Scan for the cell matching the given text and deliver its [X, Y] coordinate at center. 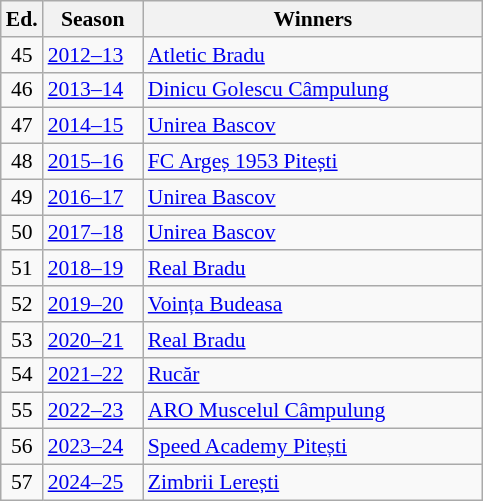
2015–16 [93, 162]
ARO Muscelul Câmpulung [313, 411]
Voința Budeasa [313, 304]
2014–15 [93, 126]
56 [22, 447]
49 [22, 197]
Rucăr [313, 375]
2018–19 [93, 269]
Speed Academy Pitești [313, 447]
57 [22, 482]
54 [22, 375]
2013–14 [93, 90]
Dinicu Golescu Câmpulung [313, 90]
Atletic Bradu [313, 55]
52 [22, 304]
Zimbrii Lerești [313, 482]
2012–13 [93, 55]
Season [93, 19]
45 [22, 55]
47 [22, 126]
51 [22, 269]
2019–20 [93, 304]
55 [22, 411]
Winners [313, 19]
2021–22 [93, 375]
2024–25 [93, 482]
2017–18 [93, 233]
FC Argeș 1953 Pitești [313, 162]
2016–17 [93, 197]
Ed. [22, 19]
2022–23 [93, 411]
2023–24 [93, 447]
46 [22, 90]
2020–21 [93, 340]
48 [22, 162]
53 [22, 340]
50 [22, 233]
